Identify which cell holds the provided text, then report its [X, Y] central coordinate. 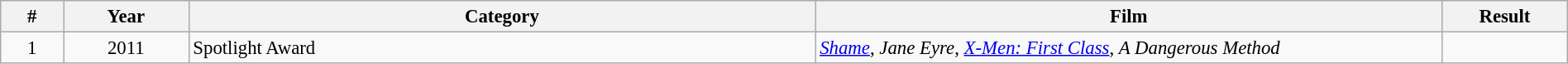
1 [32, 48]
Year [126, 17]
2011 [126, 48]
Result [1505, 17]
Spotlight Award [502, 48]
Film [1129, 17]
Category [502, 17]
# [32, 17]
Shame, Jane Eyre, X-Men: First Class, A Dangerous Method [1129, 48]
